Provide the (x, y) coordinate of the cell's center where the given text is located.  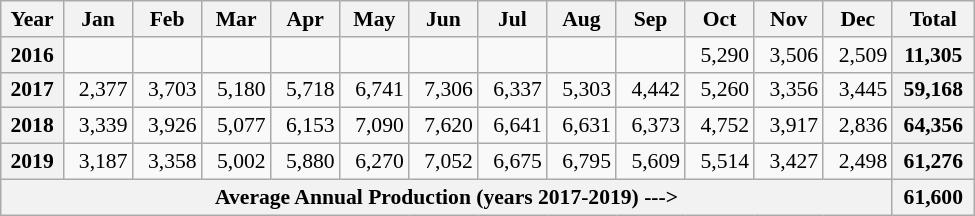
2019 (32, 162)
3,703 (168, 90)
7,090 (374, 126)
3,427 (788, 162)
5,303 (582, 90)
Dec (858, 19)
6,795 (582, 162)
3,506 (788, 55)
59,168 (933, 90)
6,373 (650, 126)
Feb (168, 19)
3,339 (98, 126)
64,356 (933, 126)
Mar (236, 19)
5,718 (306, 90)
6,270 (374, 162)
6,153 (306, 126)
May (374, 19)
Apr (306, 19)
Aug (582, 19)
11,305 (933, 55)
4,442 (650, 90)
3,445 (858, 90)
7,620 (444, 126)
5,880 (306, 162)
3,917 (788, 126)
61,276 (933, 162)
5,609 (650, 162)
3,187 (98, 162)
6,641 (512, 126)
5,514 (720, 162)
2,836 (858, 126)
Jan (98, 19)
2017 (32, 90)
5,077 (236, 126)
Average Annual Production (years 2017-2019) ---> (447, 197)
6,631 (582, 126)
5,002 (236, 162)
3,926 (168, 126)
5,260 (720, 90)
Year (32, 19)
2,498 (858, 162)
5,180 (236, 90)
3,358 (168, 162)
Sep (650, 19)
2,509 (858, 55)
2018 (32, 126)
Jun (444, 19)
7,306 (444, 90)
6,675 (512, 162)
3,356 (788, 90)
6,741 (374, 90)
4,752 (720, 126)
6,337 (512, 90)
5,290 (720, 55)
Oct (720, 19)
7,052 (444, 162)
Jul (512, 19)
Nov (788, 19)
2016 (32, 55)
Total (933, 19)
61,600 (933, 197)
2,377 (98, 90)
